Identify which cell holds the provided text, then report its (X, Y) central coordinate. 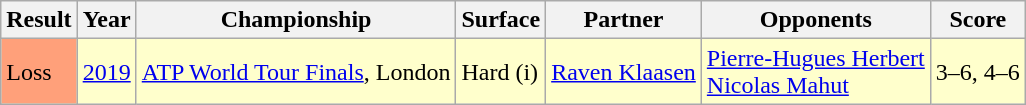
Championship (296, 20)
Result (39, 20)
Raven Klaasen (624, 72)
Opponents (816, 20)
Surface (501, 20)
Hard (i) (501, 72)
Year (106, 20)
Partner (624, 20)
ATP World Tour Finals, London (296, 72)
3–6, 4–6 (978, 72)
Score (978, 20)
Pierre-Hugues Herbert Nicolas Mahut (816, 72)
Loss (39, 72)
2019 (106, 72)
